Scan for the cell matching the given text and deliver its (X, Y) coordinate at center. 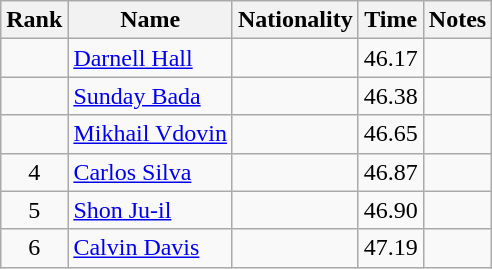
4 (34, 172)
46.87 (390, 172)
46.90 (390, 210)
Shon Ju-il (150, 210)
Sunday Bada (150, 96)
Name (150, 20)
Mikhail Vdovin (150, 134)
5 (34, 210)
Notes (457, 20)
Time (390, 20)
Carlos Silva (150, 172)
46.65 (390, 134)
Rank (34, 20)
6 (34, 248)
47.19 (390, 248)
Nationality (295, 20)
Darnell Hall (150, 58)
46.17 (390, 58)
46.38 (390, 96)
Calvin Davis (150, 248)
